For the text-containing cell, return its midpoint in (x, y) coordinate format. 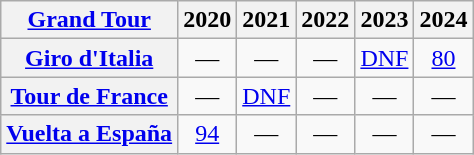
80 (444, 58)
Grand Tour (90, 20)
Tour de France (90, 96)
Giro d'Italia (90, 58)
2024 (444, 20)
2023 (384, 20)
94 (208, 134)
Vuelta a España (90, 134)
2022 (326, 20)
2021 (266, 20)
2020 (208, 20)
